Return the (X, Y) coordinate for the center point of the cell that contains the specified text.  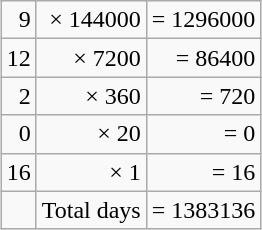
12 (18, 58)
0 (18, 134)
Total days (91, 210)
= 86400 (204, 58)
= 16 (204, 172)
= 0 (204, 134)
× 1 (91, 172)
× 7200 (91, 58)
× 20 (91, 134)
9 (18, 20)
× 360 (91, 96)
= 1383136 (204, 210)
2 (18, 96)
= 720 (204, 96)
× 144000 (91, 20)
= 1296000 (204, 20)
16 (18, 172)
